Scan for the cell matching the given text and deliver its (x, y) coordinate at center. 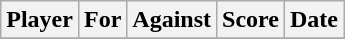
Against (172, 20)
Date (314, 20)
Score (251, 20)
For (102, 20)
Player (40, 20)
